Scan for the cell matching the given text and deliver its [x, y] coordinate at center. 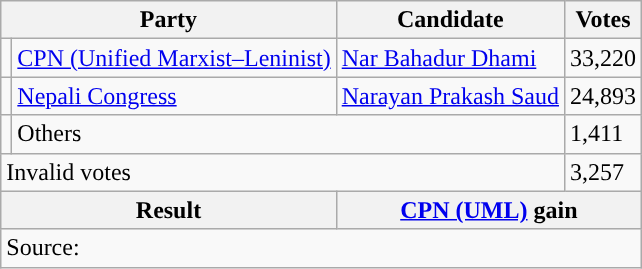
24,893 [604, 96]
Invalid votes [283, 172]
Narayan Prakash Saud [450, 96]
Party [168, 20]
CPN (UML) gain [488, 210]
Others [288, 134]
Nepali Congress [174, 96]
Nar Bahadur Dhami [450, 58]
3,257 [604, 172]
CPN (Unified Marxist–Leninist) [174, 58]
33,220 [604, 58]
1,411 [604, 134]
Candidate [450, 20]
Votes [604, 20]
Result [168, 210]
Source: [322, 248]
